Extract the (X, Y) coordinate from the center of the cell holding the provided text.  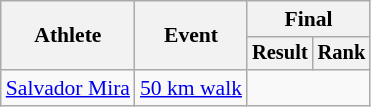
Event (191, 36)
Final (308, 19)
Rank (342, 54)
Result (280, 54)
Athlete (68, 36)
Salvador Mira (68, 88)
50 km walk (191, 88)
